Return the (x, y) coordinate for the center point of the cell that contains the specified text.  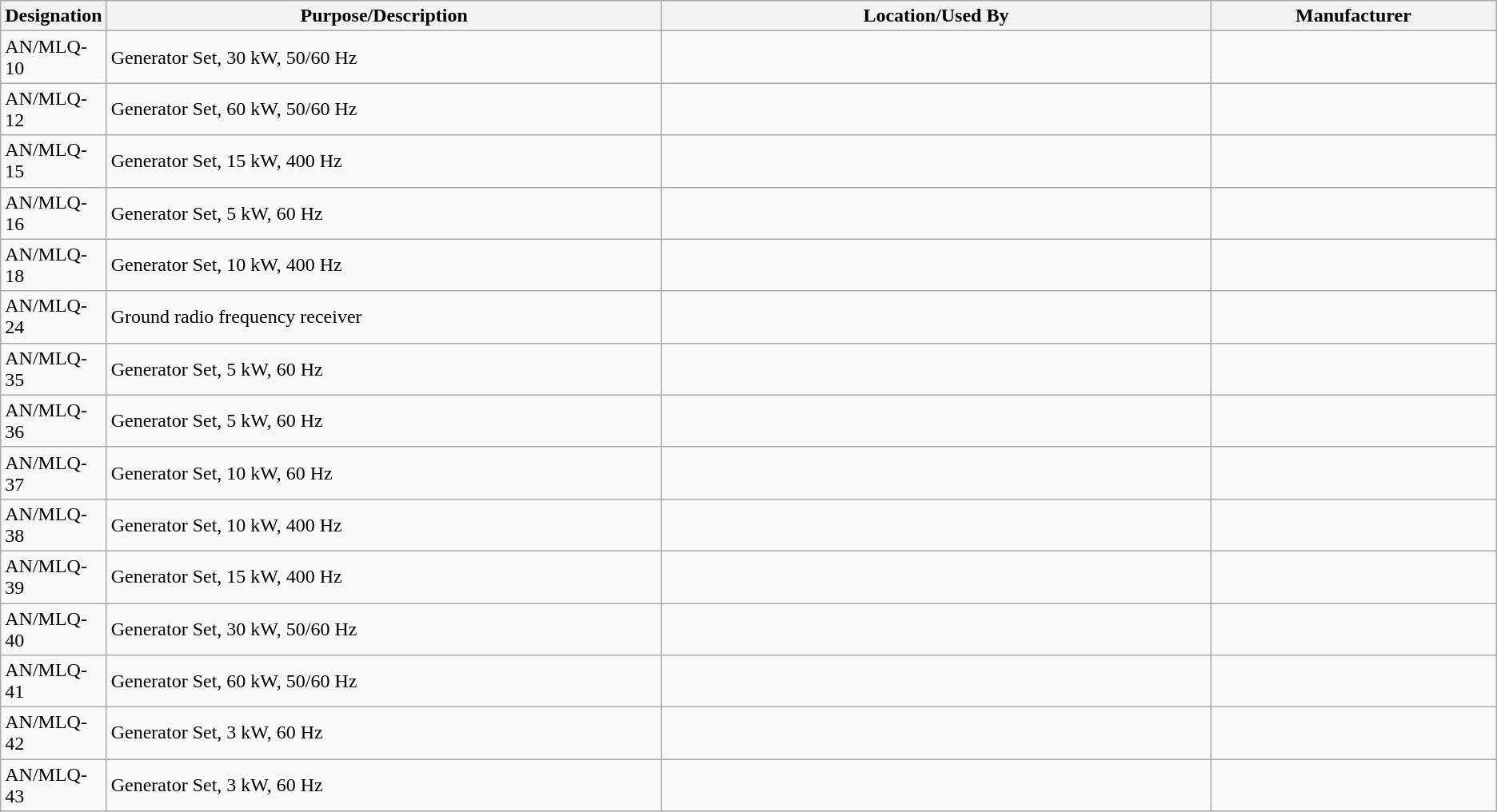
AN/MLQ-40 (54, 628)
AN/MLQ-36 (54, 420)
AN/MLQ-42 (54, 734)
Location/Used By (936, 16)
Designation (54, 16)
AN/MLQ-35 (54, 369)
AN/MLQ-15 (54, 161)
AN/MLQ-38 (54, 524)
AN/MLQ-41 (54, 681)
AN/MLQ-43 (54, 785)
Purpose/Description (384, 16)
Ground radio frequency receiver (384, 316)
AN/MLQ-12 (54, 109)
AN/MLQ-39 (54, 577)
AN/MLQ-18 (54, 265)
AN/MLQ-10 (54, 58)
AN/MLQ-24 (54, 316)
AN/MLQ-16 (54, 213)
Generator Set, 10 kW, 60 Hz (384, 473)
Manufacturer (1354, 16)
AN/MLQ-37 (54, 473)
